For the text-containing cell, return its midpoint in (x, y) coordinate format. 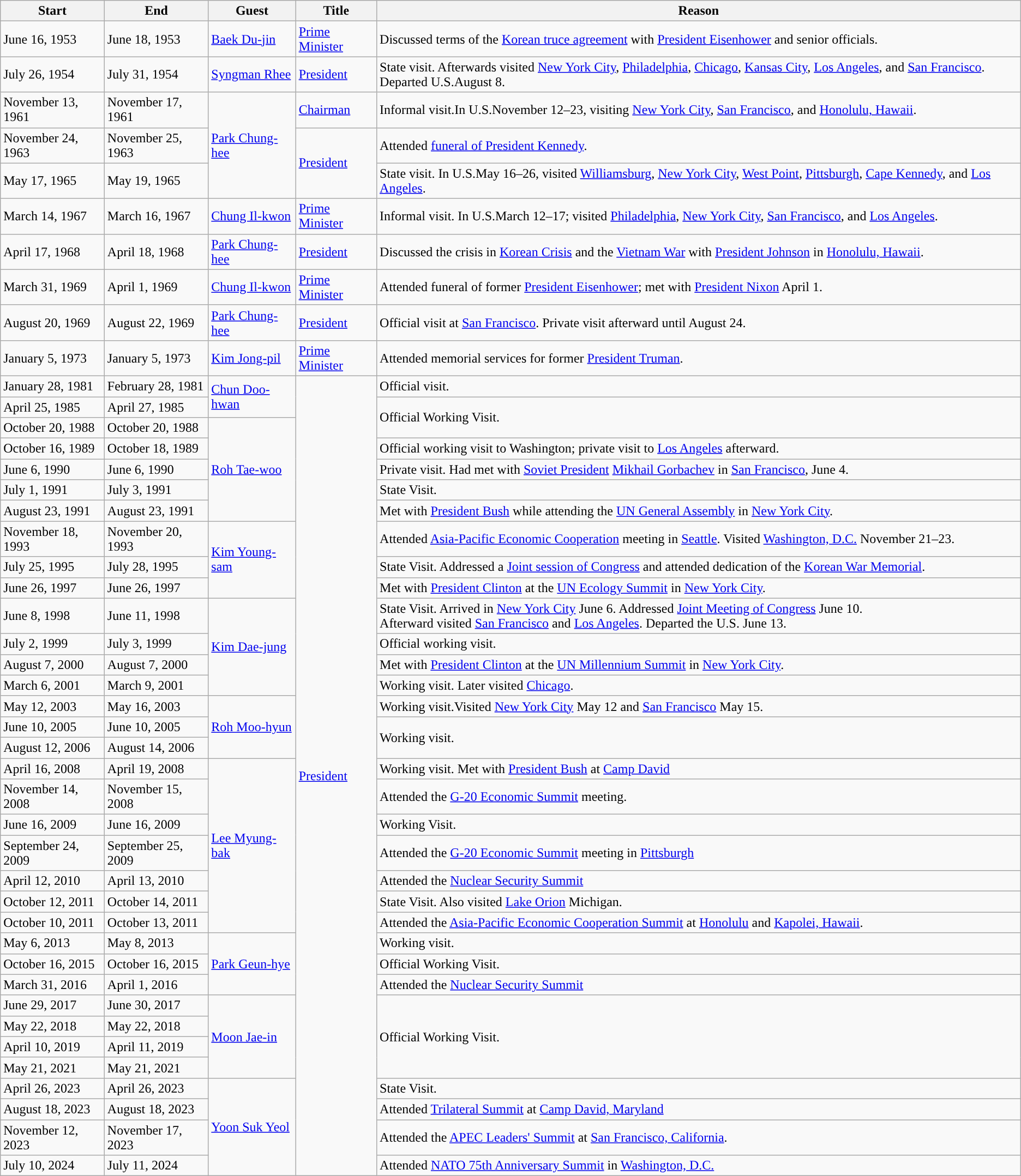
Working Visit. (699, 825)
Discussed terms of the Korean truce agreement with President Eisenhower and senior officials. (699, 39)
Baek Du-jin (252, 39)
July 2, 1999 (52, 644)
State visit. In U.S.May 16–26, visited Williamsburg, New York City, West Point, Pittsburgh, Cape Kennedy, and Los Angeles. (699, 181)
May 12, 2003 (52, 706)
March 16, 1967 (156, 216)
October 12, 2011 (52, 902)
November 15, 2008 (156, 797)
May 17, 1965 (52, 181)
August 12, 2006 (52, 747)
September 25, 2009 (156, 853)
August 20, 1969 (52, 323)
October 10, 2011 (52, 922)
May 8, 2013 (156, 943)
April 25, 1985 (52, 407)
Roh Tae-woo (252, 469)
November 12, 2023 (52, 1137)
Working visit. Met with President Bush at Camp David (699, 768)
Official visit. (699, 386)
Informal visit. In U.S.March 12–17; visited Philadelphia, New York City, San Francisco, and Los Angeles. (699, 216)
Attended memorial services for former President Truman. (699, 358)
November 17, 2023 (156, 1137)
November 14, 2008 (52, 797)
Attended funeral of President Kennedy. (699, 145)
July 28, 1995 (156, 567)
April 13, 2010 (156, 881)
June 18, 1953 (156, 39)
November 20, 1993 (156, 539)
May 6, 2013 (52, 943)
Reason (699, 11)
State visit. Afterwards visited New York City, Philadelphia, Chicago, Kansas City, Los Angeles, and San Francisco. Departed U.S.August 8. (699, 74)
Kim Dae-jung (252, 647)
April 18, 1968 (156, 252)
Official working visit to Washington; private visit to Los Angeles afterward. (699, 449)
Attended the G-20 Economic Summit meeting. (699, 797)
Attended funeral of former President Eisenhower; met with President Nixon April 1. (699, 287)
April 11, 2019 (156, 1047)
January 28, 1981 (52, 386)
Attended the G-20 Economic Summit meeting in Pittsburgh (699, 853)
June 29, 2017 (52, 1005)
April 19, 2008 (156, 768)
Guest (252, 11)
Start (52, 11)
July 3, 1991 (156, 490)
May 16, 2003 (156, 706)
Private visit. Had met with Soviet President Mikhail Gorbachev in San Francisco, June 4. (699, 469)
June 11, 1998 (156, 616)
Chairman (336, 110)
October 16, 1989 (52, 449)
Lee Myung-bak (252, 845)
July 26, 1954 (52, 74)
Kim Young-sam (252, 559)
Moon Jae-in (252, 1036)
April 16, 2008 (52, 768)
Official working visit. (699, 644)
July 31, 1954 (156, 74)
November 13, 1961 (52, 110)
Informal visit.In U.S.November 12–23, visiting New York City, San Francisco, and Honolulu, Hawaii. (699, 110)
Yoon Suk Yeol (252, 1126)
Attended the Asia-Pacific Economic Cooperation Summit at Honolulu and Kapolei, Hawaii. (699, 922)
April 1, 2016 (156, 985)
June 30, 2017 (156, 1005)
February 28, 1981 (156, 386)
Roh Moo-hyun (252, 727)
April 1, 1969 (156, 287)
Chun Doo-hwan (252, 396)
Official visit at San Francisco. Private visit afterward until August 24. (699, 323)
August 22, 1969 (156, 323)
August 14, 2006 (156, 747)
October 18, 1989 (156, 449)
May 19, 1965 (156, 181)
March 14, 1967 (52, 216)
April 27, 1985 (156, 407)
November 24, 1963 (52, 145)
July 10, 2024 (52, 1166)
Syngman Rhee (252, 74)
October 14, 2011 (156, 902)
Attended NATO 75th Anniversary Summit in Washington, D.C. (699, 1166)
Working visit. Later visited Chicago. (699, 685)
State Visit. Also visited Lake Orion Michigan. (699, 902)
September 24, 2009 (52, 853)
Met with President Bush while attending the UN General Assembly in New York City. (699, 511)
April 17, 1968 (52, 252)
Discussed the crisis in Korean Crisis and the Vietnam War with President Johnson in Honolulu, Hawaii. (699, 252)
October 13, 2011 (156, 922)
State Visit. Addressed a Joint session of Congress and attended dedication of the Korean War Memorial. (699, 567)
March 6, 2001 (52, 685)
March 9, 2001 (156, 685)
Park Geun-hye (252, 964)
July 11, 2024 (156, 1166)
Kim Jong-pil (252, 358)
July 1, 1991 (52, 490)
March 31, 1969 (52, 287)
Working visit.Visited New York City May 12 and San Francisco May 15. (699, 706)
Attended Asia-Pacific Economic Cooperation meeting in Seattle. Visited Washington, D.C. November 21–23. (699, 539)
Title (336, 11)
July 25, 1995 (52, 567)
Attended the APEC Leaders' Summit at San Francisco, California. (699, 1137)
March 31, 2016 (52, 985)
End (156, 11)
November 18, 1993 (52, 539)
April 12, 2010 (52, 881)
April 10, 2019 (52, 1047)
Met with President Clinton at the UN Ecology Summit in New York City. (699, 588)
Met with President Clinton at the UN Millennium Summit in New York City. (699, 665)
June 16, 1953 (52, 39)
July 3, 1999 (156, 644)
November 17, 1961 (156, 110)
June 8, 1998 (52, 616)
November 25, 1963 (156, 145)
Attended Trilateral Summit at Camp David, Maryland (699, 1109)
